Detect which cell encompasses the target text, then output its (X, Y) center coordinate. 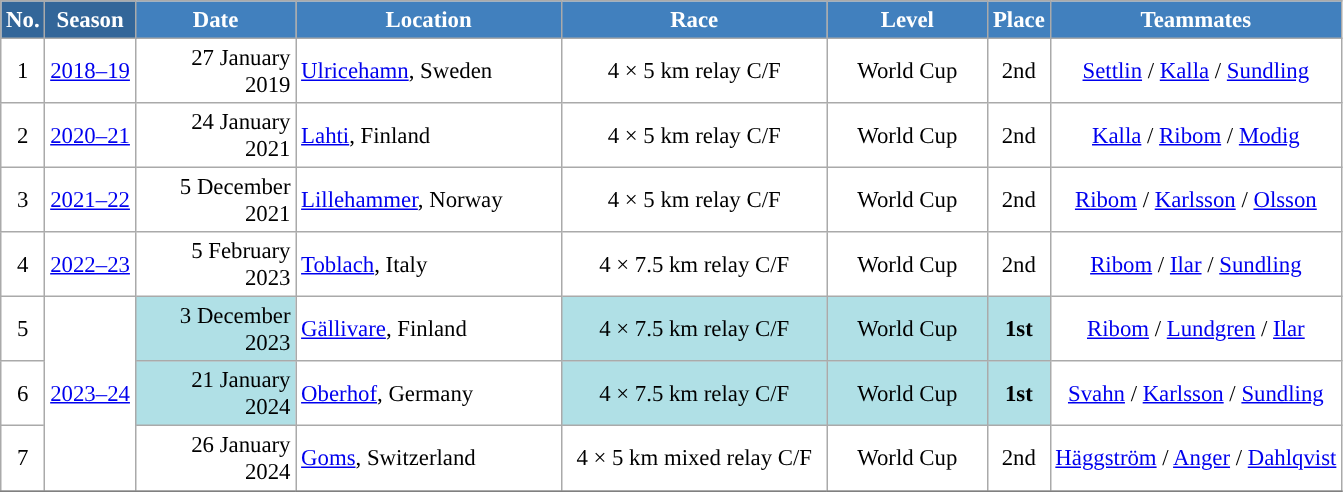
3 December 2023 (216, 330)
Ribom / Karlsson / Olsson (1196, 200)
2020–21 (90, 136)
Ribom / Ilar / Sundling (1196, 264)
5 February 2023 (216, 264)
Ribom / Lundgren / Ilar (1196, 330)
2021–22 (90, 200)
Race (694, 20)
Date (216, 20)
Settlin / Kalla / Sundling (1196, 72)
Oberhof, Germany (429, 394)
Location (429, 20)
6 (23, 394)
Ulricehamn, Sweden (429, 72)
Season (90, 20)
1 (23, 72)
4 (23, 264)
Gällivare, Finland (429, 330)
5 (23, 330)
24 January 2021 (216, 136)
Toblach, Italy (429, 264)
Lahti, Finland (429, 136)
Level (908, 20)
3 (23, 200)
5 December 2021 (216, 200)
Teammates (1196, 20)
Kalla / Ribom / Modig (1196, 136)
27 January 2019 (216, 72)
2022–23 (90, 264)
2 (23, 136)
21 January 2024 (216, 394)
Svahn / Karlsson / Sundling (1196, 394)
7 (23, 458)
26 January 2024 (216, 458)
Place (1019, 20)
4 × 5 km mixed relay C/F (694, 458)
No. (23, 20)
Lillehammer, Norway (429, 200)
Goms, Switzerland (429, 458)
2023–24 (90, 394)
2018–19 (90, 72)
Häggström / Anger / Dahlqvist (1196, 458)
